Search for the cell housing the specified text and yield its (x, y) center coordinate. 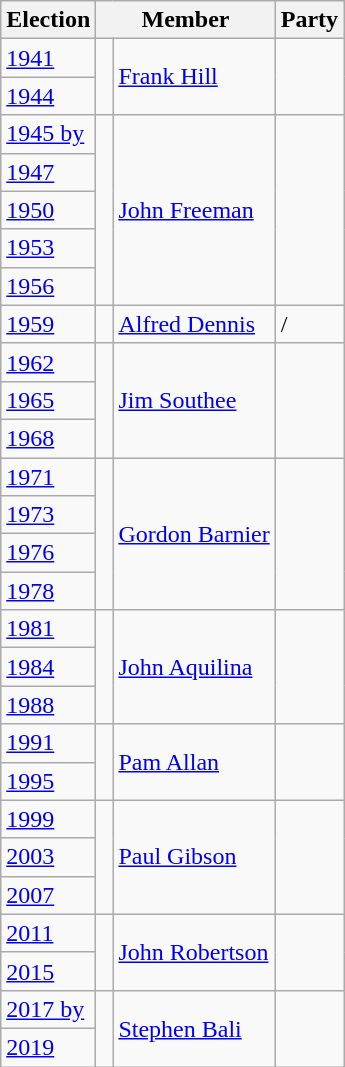
Jim Southee (194, 400)
1995 (48, 781)
1999 (48, 819)
1981 (48, 629)
1968 (48, 438)
1945 by (48, 134)
1965 (48, 400)
1971 (48, 477)
1988 (48, 705)
1953 (48, 248)
1944 (48, 96)
1976 (48, 553)
2015 (48, 971)
1973 (48, 515)
Alfred Dennis (194, 324)
1991 (48, 743)
1978 (48, 591)
1959 (48, 324)
1947 (48, 172)
Member (186, 20)
Frank Hill (194, 77)
Party (309, 20)
/ (309, 324)
1984 (48, 667)
1962 (48, 362)
1941 (48, 58)
2007 (48, 895)
John Aquilina (194, 667)
2011 (48, 933)
Election (48, 20)
Gordon Barnier (194, 534)
1950 (48, 210)
2019 (48, 1047)
1956 (48, 286)
2017 by (48, 1009)
Paul Gibson (194, 857)
John Robertson (194, 952)
Stephen Bali (194, 1028)
2003 (48, 857)
John Freeman (194, 210)
Pam Allan (194, 762)
